Pinpoint the cell where the given text exists, returning its [X, Y] midpoint coordinate. 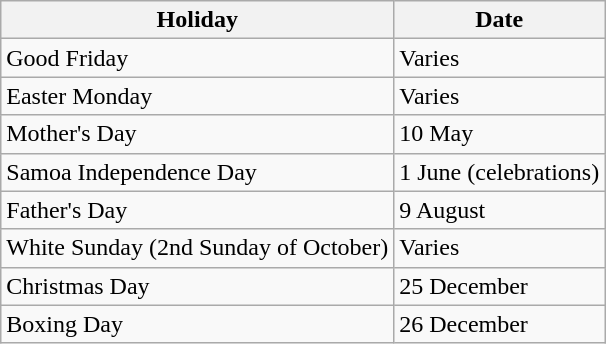
Date [500, 20]
Samoa Independence Day [198, 172]
White Sunday (2nd Sunday of October) [198, 248]
Holiday [198, 20]
1 June (celebrations) [500, 172]
25 December [500, 286]
Easter Monday [198, 96]
Father's Day [198, 210]
26 December [500, 324]
Boxing Day [198, 324]
10 May [500, 134]
Christmas Day [198, 286]
Good Friday [198, 58]
9 August [500, 210]
Mother's Day [198, 134]
